Return (x, y) of the center of cell containing provided text 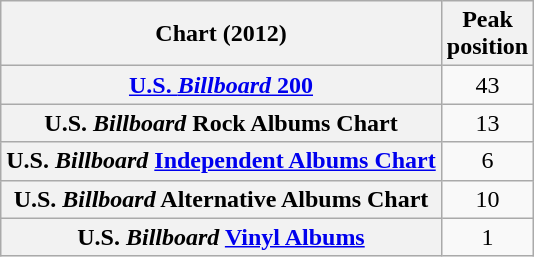
1 (487, 237)
U.S. Billboard Independent Albums Chart (222, 161)
13 (487, 123)
6 (487, 161)
U.S. Billboard 200 (222, 85)
10 (487, 199)
U.S. Billboard Vinyl Albums (222, 237)
43 (487, 85)
U.S. Billboard Alternative Albums Chart (222, 199)
Chart (2012) (222, 34)
U.S. Billboard Rock Albums Chart (222, 123)
Peakposition (487, 34)
